Locate the cell with the specified text and output its (X, Y) center coordinate. 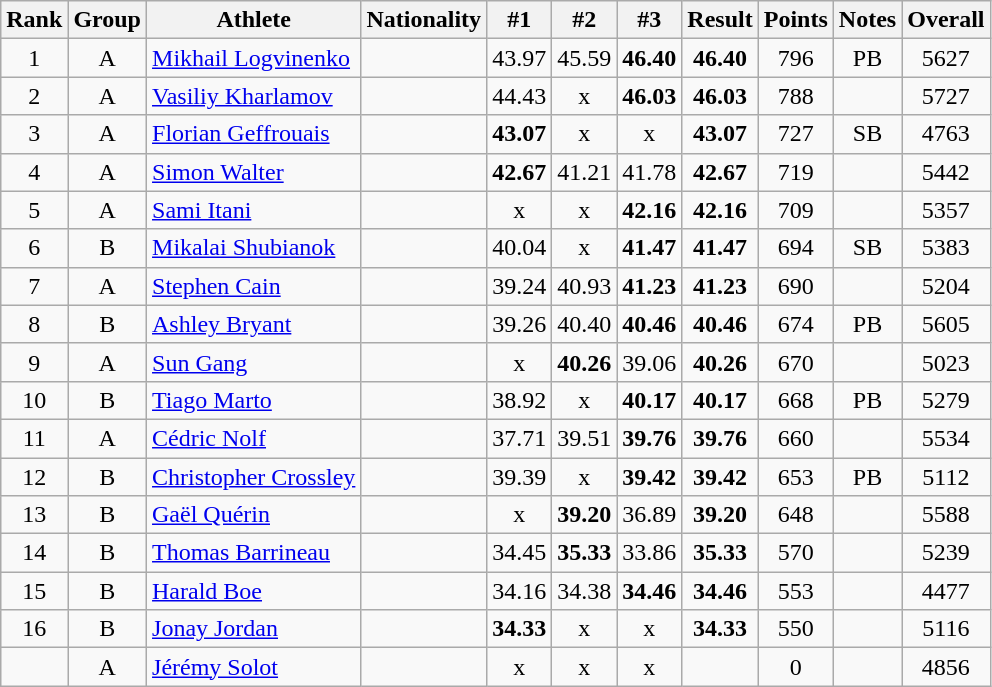
Gaël Quérin (254, 515)
Tiago Marto (254, 400)
34.38 (584, 591)
5605 (946, 324)
668 (796, 400)
40.40 (584, 324)
36.89 (650, 515)
Christopher Crossley (254, 477)
Ashley Bryant (254, 324)
38.92 (520, 400)
694 (796, 248)
653 (796, 477)
0 (796, 667)
4856 (946, 667)
5239 (946, 553)
1 (34, 58)
39.24 (520, 286)
5627 (946, 58)
670 (796, 362)
Thomas Barrineau (254, 553)
Group (108, 20)
43.97 (520, 58)
Mikalai Shubianok (254, 248)
5727 (946, 96)
9 (34, 362)
12 (34, 477)
Mikhail Logvinenko (254, 58)
5357 (946, 210)
Simon Walter (254, 172)
Athlete (254, 20)
2 (34, 96)
Stephen Cain (254, 286)
Notes (867, 20)
5442 (946, 172)
10 (34, 400)
41.21 (584, 172)
690 (796, 286)
Jérémy Solot (254, 667)
#3 (650, 20)
Vasiliy Kharlamov (254, 96)
5023 (946, 362)
15 (34, 591)
796 (796, 58)
Cédric Nolf (254, 438)
Sun Gang (254, 362)
5116 (946, 629)
#2 (584, 20)
648 (796, 515)
44.43 (520, 96)
8 (34, 324)
39.39 (520, 477)
7 (34, 286)
Overall (946, 20)
40.93 (584, 286)
40.04 (520, 248)
Rank (34, 20)
39.26 (520, 324)
660 (796, 438)
5534 (946, 438)
Harald Boe (254, 591)
Jonay Jordan (254, 629)
788 (796, 96)
Nationality (424, 20)
5279 (946, 400)
709 (796, 210)
Result (720, 20)
5383 (946, 248)
45.59 (584, 58)
5588 (946, 515)
5112 (946, 477)
Sami Itani (254, 210)
719 (796, 172)
Florian Geffrouais (254, 134)
553 (796, 591)
674 (796, 324)
3 (34, 134)
16 (34, 629)
37.71 (520, 438)
#1 (520, 20)
4 (34, 172)
39.06 (650, 362)
11 (34, 438)
6 (34, 248)
34.45 (520, 553)
13 (34, 515)
570 (796, 553)
41.78 (650, 172)
33.86 (650, 553)
4763 (946, 134)
550 (796, 629)
4477 (946, 591)
39.51 (584, 438)
5204 (946, 286)
727 (796, 134)
34.16 (520, 591)
Points (796, 20)
14 (34, 553)
5 (34, 210)
